Extract the [X, Y] coordinate from the center of the cell holding the provided text.  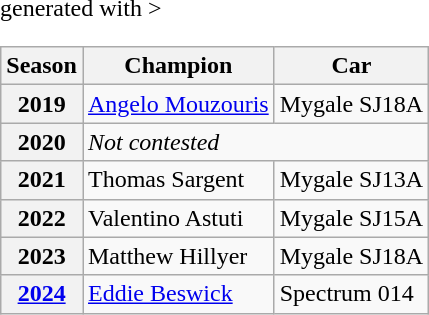
2019 [42, 104]
Mygale SJ15A [351, 218]
2020 [42, 142]
Spectrum 014 [351, 294]
2023 [42, 256]
Thomas Sargent [178, 180]
2021 [42, 180]
Valentino Astuti [178, 218]
Matthew Hillyer [178, 256]
2022 [42, 218]
Champion [178, 66]
Eddie Beswick [178, 294]
Mygale SJ13A [351, 180]
2024 [42, 294]
Car [351, 66]
Angelo Mouzouris [178, 104]
Not contested [255, 142]
Season [42, 66]
